Identify which cell holds the provided text, then report its [x, y] central coordinate. 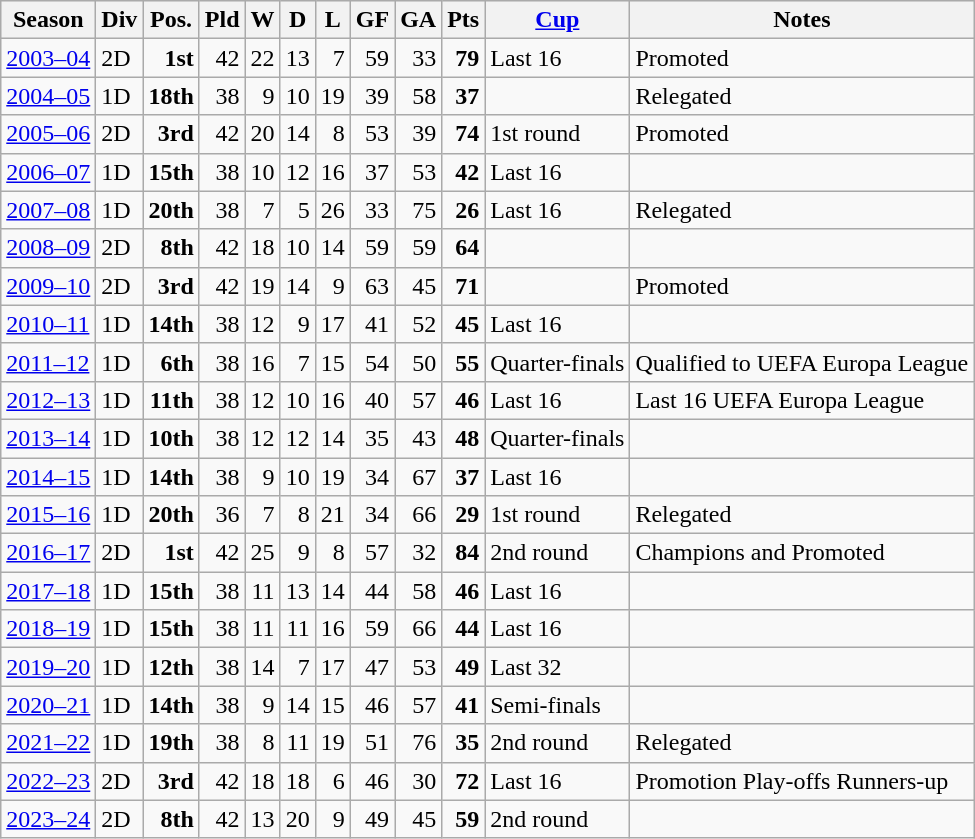
Last 32 [558, 667]
2003–04 [48, 58]
76 [418, 743]
51 [372, 743]
50 [418, 362]
Season [48, 20]
2011–12 [48, 362]
2018–19 [48, 629]
D [298, 20]
2006–07 [48, 172]
32 [418, 553]
2017–18 [48, 591]
2021–22 [48, 743]
6 [332, 781]
W [262, 20]
2012–13 [48, 400]
10th [171, 438]
72 [464, 781]
21 [332, 515]
Last 16 UEFA Europa League [802, 400]
18th [171, 96]
11th [171, 400]
2009–10 [48, 286]
2005–06 [48, 134]
84 [464, 553]
GA [418, 20]
19th [171, 743]
54 [372, 362]
2014–15 [48, 477]
5 [298, 210]
Semi-finals [558, 705]
Notes [802, 20]
2004–05 [48, 96]
25 [262, 553]
64 [464, 248]
48 [464, 438]
74 [464, 134]
22 [262, 58]
2008–09 [48, 248]
29 [464, 515]
Qualified to UEFA Europa League [802, 362]
2023–24 [48, 819]
2022–23 [48, 781]
36 [222, 515]
43 [418, 438]
55 [464, 362]
40 [372, 400]
2015–16 [48, 515]
12th [171, 667]
2007–08 [48, 210]
47 [372, 667]
63 [372, 286]
Promotion Play-offs Runners-up [802, 781]
30 [418, 781]
71 [464, 286]
67 [418, 477]
Pts [464, 20]
75 [418, 210]
Div [120, 20]
6th [171, 362]
79 [464, 58]
2019–20 [48, 667]
GF [372, 20]
2020–21 [48, 705]
Champions and Promoted [802, 553]
2010–11 [48, 324]
Pos. [171, 20]
2016–17 [48, 553]
52 [418, 324]
2013–14 [48, 438]
Pld [222, 20]
L [332, 20]
Cup [558, 20]
